For the text-containing cell, return its midpoint in (X, Y) coordinate format. 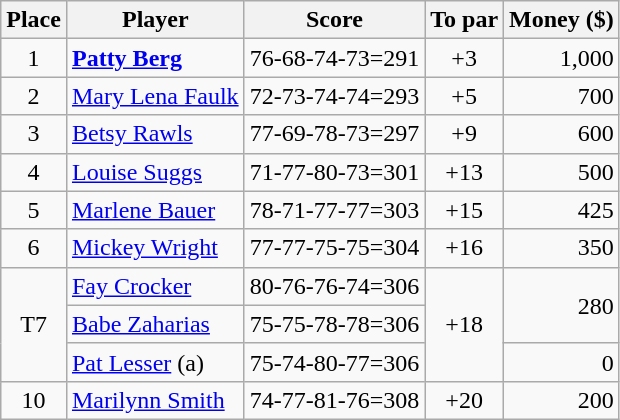
Mary Lena Faulk (155, 96)
T7 (34, 324)
77-77-75-75=304 (334, 248)
+9 (464, 134)
425 (562, 210)
600 (562, 134)
75-75-78-78=306 (334, 324)
+13 (464, 172)
Money ($) (562, 20)
Place (34, 20)
4 (34, 172)
+20 (464, 400)
Louise Suggs (155, 172)
Player (155, 20)
80-76-76-74=306 (334, 286)
3 (34, 134)
+18 (464, 324)
350 (562, 248)
76-68-74-73=291 (334, 58)
Mickey Wright (155, 248)
500 (562, 172)
71-77-80-73=301 (334, 172)
200 (562, 400)
Marlene Bauer (155, 210)
+5 (464, 96)
280 (562, 305)
+16 (464, 248)
72-73-74-74=293 (334, 96)
Patty Berg (155, 58)
77-69-78-73=297 (334, 134)
Pat Lesser (a) (155, 362)
+3 (464, 58)
1 (34, 58)
Babe Zaharias (155, 324)
Marilynn Smith (155, 400)
1,000 (562, 58)
Fay Crocker (155, 286)
700 (562, 96)
Score (334, 20)
2 (34, 96)
+15 (464, 210)
0 (562, 362)
10 (34, 400)
74-77-81-76=308 (334, 400)
To par (464, 20)
78-71-77-77=303 (334, 210)
6 (34, 248)
Betsy Rawls (155, 134)
5 (34, 210)
75-74-80-77=306 (334, 362)
